Detect which cell encompasses the target text, then output its [X, Y] center coordinate. 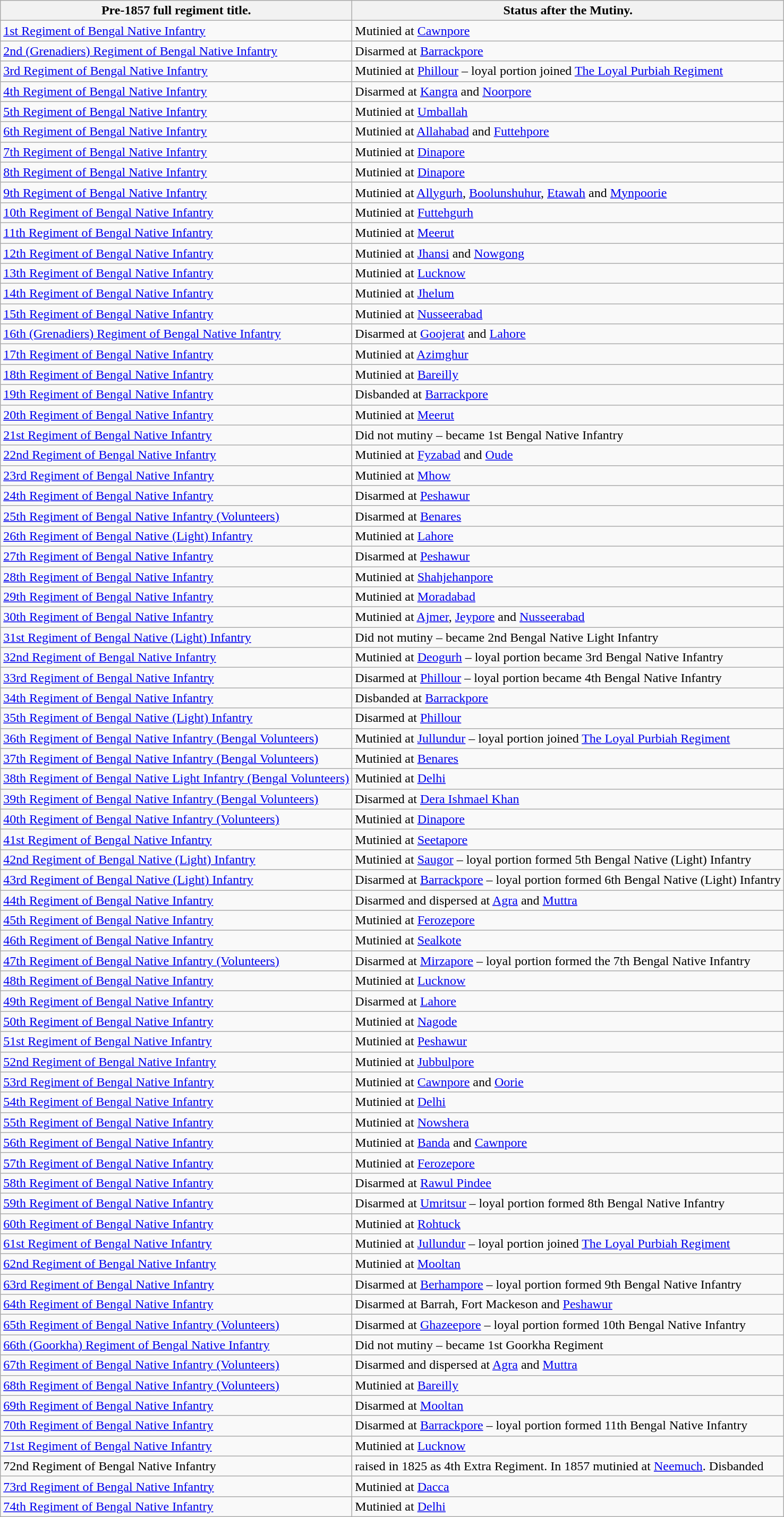
Mutinied at Azimghur [568, 354]
39th Regiment of Bengal Native Infantry (Bengal Volunteers) [176, 799]
3rd Regiment of Bengal Native Infantry [176, 71]
Mutinied at Rohtuck [568, 1223]
62nd Regiment of Bengal Native Infantry [176, 1264]
37th Regiment of Bengal Native Infantry (Bengal Volunteers) [176, 758]
67th Regiment of Bengal Native Infantry (Volunteers) [176, 1365]
26th Regiment of Bengal Native (Light) Infantry [176, 536]
Mutinied at Lahore [568, 536]
56th Regiment of Bengal Native Infantry [176, 1143]
Mutinied at Phillour – loyal portion joined The Loyal Purbiah Regiment [568, 71]
Mutinied at Shahjehanpore [568, 576]
70th Regiment of Bengal Native Infantry [176, 1426]
68th Regiment of Bengal Native Infantry (Volunteers) [176, 1385]
32nd Regiment of Bengal Native Infantry [176, 658]
66th (Goorkha) Regiment of Bengal Native Infantry [176, 1345]
50th Regiment of Bengal Native Infantry [176, 1021]
Mutinied at Peshawur [568, 1042]
35th Regiment of Bengal Native (Light) Infantry [176, 718]
55th Regiment of Bengal Native Infantry [176, 1122]
13th Regiment of Bengal Native Infantry [176, 274]
Mutinied at Cawnpore and Oorie [568, 1082]
Status after the Mutiny. [568, 11]
Mutinied at Jhansi and Nowgong [568, 253]
Mutinied at Dacca [568, 1486]
41st Regiment of Bengal Native Infantry [176, 839]
12th Regiment of Bengal Native Infantry [176, 253]
16th (Grenadiers) Regiment of Bengal Native Infantry [176, 334]
Mutinied at Allygurh, Boolunshuhur, Etawah and Mynpoorie [568, 192]
47th Regiment of Bengal Native Infantry (Volunteers) [176, 961]
71st Regiment of Bengal Native Infantry [176, 1446]
Mutinied at Sealkote [568, 941]
61st Regiment of Bengal Native Infantry [176, 1244]
Mutinied at Benares [568, 758]
28th Regiment of Bengal Native Infantry [176, 576]
raised in 1825 as 4th Extra Regiment. In 1857 mutinied at Neemuch. Disbanded [568, 1466]
69th Regiment of Bengal Native Infantry [176, 1405]
44th Regiment of Bengal Native Infantry [176, 900]
49th Regiment of Bengal Native Infantry [176, 1001]
18th Regiment of Bengal Native Infantry [176, 374]
Mutinied at Jubbulpore [568, 1062]
29th Regiment of Bengal Native Infantry [176, 597]
58th Regiment of Bengal Native Infantry [176, 1183]
54th Regiment of Bengal Native Infantry [176, 1102]
21st Regiment of Bengal Native Infantry [176, 435]
51st Regiment of Bengal Native Infantry [176, 1042]
Mutinied at Fyzabad and Oude [568, 455]
53rd Regiment of Bengal Native Infantry [176, 1082]
Disarmed at Berhampore – loyal portion formed 9th Bengal Native Infantry [568, 1284]
Mutinied at Jhelum [568, 294]
65th Regiment of Bengal Native Infantry (Volunteers) [176, 1325]
7th Regiment of Bengal Native Infantry [176, 152]
Disarmed at Barrackpore – loyal portion formed 6th Bengal Native (Light) Infantry [568, 880]
Mutinied at Mhow [568, 475]
59th Regiment of Bengal Native Infantry [176, 1203]
27th Regiment of Bengal Native Infantry [176, 556]
60th Regiment of Bengal Native Infantry [176, 1223]
Mutinied at Moradabad [568, 597]
45th Regiment of Bengal Native Infantry [176, 921]
Disarmed at Phillour [568, 718]
36th Regiment of Bengal Native Infantry (Bengal Volunteers) [176, 738]
6th Regiment of Bengal Native Infantry [176, 132]
Mutinied at Banda and Cawnpore [568, 1143]
9th Regiment of Bengal Native Infantry [176, 192]
46th Regiment of Bengal Native Infantry [176, 941]
Mutinied at Allahabad and Futtehpore [568, 132]
Disarmed at Mirzapore – loyal portion formed the 7th Bengal Native Infantry [568, 961]
Disarmed at Benares [568, 516]
14th Regiment of Bengal Native Infantry [176, 294]
Mutinied at Nusseerabad [568, 314]
31st Regiment of Bengal Native (Light) Infantry [176, 637]
74th Regiment of Bengal Native Infantry [176, 1506]
Disarmed at Dera Ishmael Khan [568, 799]
25th Regiment of Bengal Native Infantry (Volunteers) [176, 516]
23rd Regiment of Bengal Native Infantry [176, 475]
Did not mutiny – became 1st Goorkha Regiment [568, 1345]
1st Regiment of Bengal Native Infantry [176, 31]
Disarmed at Barrah, Fort Mackeson and Peshawur [568, 1305]
Did not mutiny – became 1st Bengal Native Infantry [568, 435]
Disarmed at Lahore [568, 1001]
48th Regiment of Bengal Native Infantry [176, 981]
33rd Regiment of Bengal Native Infantry [176, 678]
38th Regiment of Bengal Native Light Infantry (Bengal Volunteers) [176, 779]
Disarmed at Phillour – loyal portion became 4th Bengal Native Infantry [568, 678]
22nd Regiment of Bengal Native Infantry [176, 455]
Disarmed at Goojerat and Lahore [568, 334]
Pre-1857 full regiment title. [176, 11]
30th Regiment of Bengal Native Infantry [176, 617]
52nd Regiment of Bengal Native Infantry [176, 1062]
Disarmed at Umritsur – loyal portion formed 8th Bengal Native Infantry [568, 1203]
24th Regiment of Bengal Native Infantry [176, 496]
63rd Regiment of Bengal Native Infantry [176, 1284]
Disarmed at Ghazeepore – loyal portion formed 10th Bengal Native Infantry [568, 1325]
Mutinied at Nowshera [568, 1122]
64th Regiment of Bengal Native Infantry [176, 1305]
15th Regiment of Bengal Native Infantry [176, 314]
Disarmed at Kangra and Noorpore [568, 91]
2nd (Grenadiers) Regiment of Bengal Native Infantry [176, 51]
34th Regiment of Bengal Native Infantry [176, 698]
Mutinied at Cawnpore [568, 31]
4th Regiment of Bengal Native Infantry [176, 91]
72nd Regiment of Bengal Native Infantry [176, 1466]
Disarmed at Mooltan [568, 1405]
Disarmed at Barrackpore – loyal portion formed 11th Bengal Native Infantry [568, 1426]
Mutinied at Seetapore [568, 839]
19th Regiment of Bengal Native Infantry [176, 395]
Did not mutiny – became 2nd Bengal Native Light Infantry [568, 637]
Mutinied at Deogurh – loyal portion became 3rd Bengal Native Infantry [568, 658]
Mutinied at Futtehgurh [568, 212]
17th Regiment of Bengal Native Infantry [176, 354]
8th Regiment of Bengal Native Infantry [176, 172]
5th Regiment of Bengal Native Infantry [176, 112]
Mutinied at Mooltan [568, 1264]
73rd Regiment of Bengal Native Infantry [176, 1486]
Mutinied at Saugor – loyal portion formed 5th Bengal Native (Light) Infantry [568, 859]
40th Regiment of Bengal Native Infantry (Volunteers) [176, 819]
Disarmed at Rawul Pindee [568, 1183]
11th Regiment of Bengal Native Infantry [176, 233]
Mutinied at Ajmer, Jeypore and Nusseerabad [568, 617]
57th Regiment of Bengal Native Infantry [176, 1163]
Mutinied at Nagode [568, 1021]
10th Regiment of Bengal Native Infantry [176, 212]
42nd Regiment of Bengal Native (Light) Infantry [176, 859]
20th Regiment of Bengal Native Infantry [176, 415]
Disarmed at Barrackpore [568, 51]
Mutinied at Umballah [568, 112]
43rd Regiment of Bengal Native (Light) Infantry [176, 880]
